Output the (x, y) coordinate of the center of the cell containing the given text.  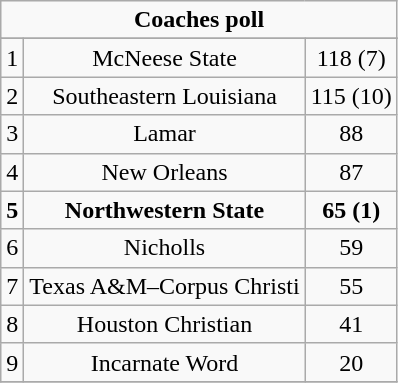
65 (1) (351, 210)
Nicholls (164, 248)
McNeese State (164, 58)
6 (12, 248)
55 (351, 286)
20 (351, 362)
5 (12, 210)
New Orleans (164, 172)
87 (351, 172)
1 (12, 58)
Southeastern Louisiana (164, 96)
7 (12, 286)
118 (7) (351, 58)
3 (12, 134)
Texas A&M–Corpus Christi (164, 286)
9 (12, 362)
8 (12, 324)
88 (351, 134)
Northwestern State (164, 210)
41 (351, 324)
Incarnate Word (164, 362)
4 (12, 172)
59 (351, 248)
Lamar (164, 134)
Coaches poll (200, 20)
2 (12, 96)
Houston Christian (164, 324)
115 (10) (351, 96)
